Search for the cell housing the specified text and yield its [X, Y] center coordinate. 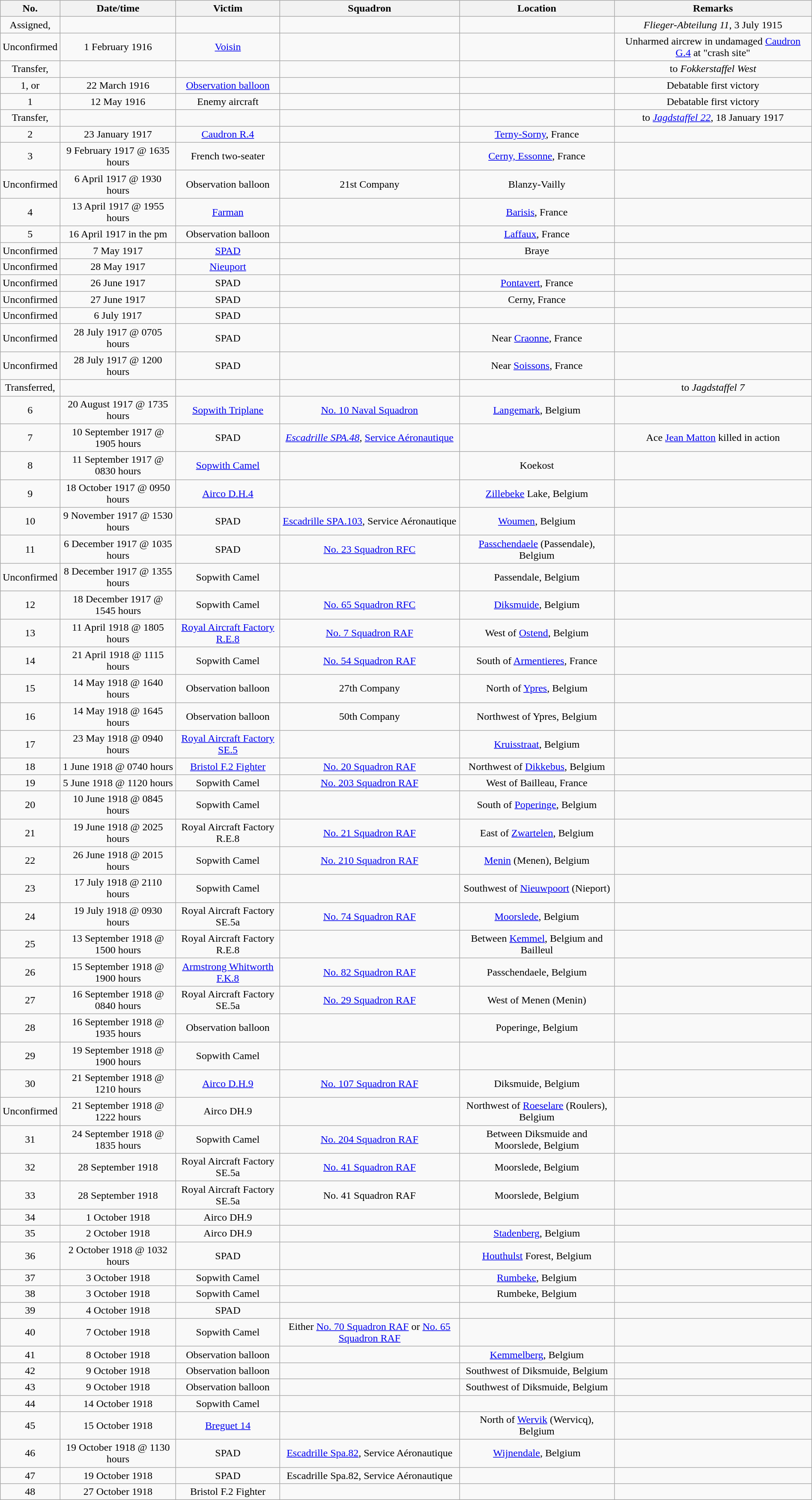
Date/time [118, 9]
17 July 1918 @ 2110 hours [118, 889]
44 [30, 1403]
20 August 1917 @ 1735 hours [118, 410]
40 [30, 1332]
No. 107 Squadron RAF [370, 1084]
19 October 1918 @ 1130 hours [118, 1453]
Near Soissons, France [537, 366]
Transferred, [30, 388]
39 [30, 1310]
18 December 1917 @ 1545 hours [118, 605]
No. 29 Squadron RAF [370, 1000]
Menin (Menen), Belgium [537, 860]
Wijnendale, Belgium [537, 1453]
31 [30, 1140]
Cerny, France [537, 299]
No. 21 Squadron RAF [370, 833]
42 [30, 1371]
Cerny, Essonne, France [537, 156]
Between Diksmuide and Moorslede, Belgium [537, 1140]
10 September 1917 @ 1905 hours [118, 438]
24 [30, 916]
24 September 1918 @ 1835 hours [118, 1140]
Escadrille SPA.48, Service Aéronautique [370, 438]
Location [537, 9]
7 [30, 438]
14 [30, 661]
18 October 1917 @ 0950 hours [118, 494]
Victim [228, 9]
5 [30, 234]
2 October 1918 [118, 1234]
29 [30, 1056]
Nieuport [228, 267]
to Fokkerstaffel West [713, 69]
7 October 1918 [118, 1332]
3 [30, 156]
37 [30, 1278]
25 [30, 944]
North of Ypres, Belgium [537, 689]
No. 65 Squadron RFC [370, 605]
28 [30, 1027]
Either No. 70 Squadron RAF or No. 65 Squadron RAF [370, 1332]
14 May 1918 @ 1640 hours [118, 689]
46 [30, 1453]
Pontavert, France [537, 283]
Assigned, [30, 25]
Unharmed aircrew in undamaged Caudron G.4 at "crash site" [713, 47]
No. 210 Squadron RAF [370, 860]
9 February 1917 @ 1635 hours [118, 156]
1 February 1916 [118, 47]
Kruisstraat, Belgium [537, 745]
15 September 1918 @ 1900 hours [118, 972]
11 September 1917 @ 0830 hours [118, 465]
Farman [228, 212]
30 [30, 1084]
33 [30, 1195]
45 [30, 1426]
47 [30, 1476]
21 April 1918 @ 1115 hours [118, 661]
6 July 1917 [118, 316]
East of Zwartelen, Belgium [537, 833]
Passendale, Belgium [537, 577]
No. 10 Naval Squadron [370, 410]
Southwest of Nieuwpoort (Nieport) [537, 889]
26 June 1918 @ 2015 hours [118, 860]
43 [30, 1387]
13 April 1917 @ 1955 hours [118, 212]
41 [30, 1354]
Caudron R.4 [228, 134]
1 June 1918 @ 0740 hours [118, 766]
8 October 1918 [118, 1354]
Escadrille SPA.103, Service Aéronautique [370, 521]
7 May 1917 [118, 251]
to Jagdstaffel 7 [713, 388]
50th Company [370, 716]
9 November 1917 @ 1530 hours [118, 521]
36 [30, 1255]
Northwest of Ypres, Belgium [537, 716]
38 [30, 1294]
South of Armentieres, France [537, 661]
Flieger-Abteilung 11, 3 July 1915 [713, 25]
1, or [30, 85]
Langemark, Belgium [537, 410]
North of Wervik (Wervicq), Belgium [537, 1426]
19 September 1918 @ 1900 hours [118, 1056]
Stadenberg, Belgium [537, 1234]
27 June 1917 [118, 299]
28 July 1917 @ 1200 hours [118, 366]
Blanzy-Vailly [537, 184]
13 [30, 632]
16 April 1917 in the pm [118, 234]
No. 23 Squadron RFC [370, 549]
Breguet 14 [228, 1426]
Passchendaele, Belgium [537, 972]
Zillebeke Lake, Belgium [537, 494]
22 March 1916 [118, 85]
27th Company [370, 689]
5 June 1918 @ 1120 hours [118, 783]
28 July 1917 @ 0705 hours [118, 338]
Near Craonne, France [537, 338]
19 June 1918 @ 2025 hours [118, 833]
4 October 1918 [118, 1310]
Ace Jean Matton killed in action [713, 438]
Koekost [537, 465]
9 [30, 494]
Terny-Sorny, France [537, 134]
Woumen, Belgium [537, 521]
Poperinge, Belgium [537, 1027]
17 [30, 745]
11 April 1918 @ 1805 hours [118, 632]
6 December 1917 @ 1035 hours [118, 549]
No. 54 Squadron RAF [370, 661]
Laffaux, France [537, 234]
French two-seater [228, 156]
11 [30, 549]
Passchendaele (Passendale), Belgium [537, 549]
Sopwith Triplane [228, 410]
2 October 1918 @ 1032 hours [118, 1255]
21st Company [370, 184]
West of Ostend, Belgium [537, 632]
Northwest of Roeselare (Roulers), Belgium [537, 1111]
Enemy aircraft [228, 102]
No. 203 Squadron RAF [370, 783]
12 May 1916 [118, 102]
21 September 1918 @ 1222 hours [118, 1111]
Kemmelberg, Belgium [537, 1354]
22 [30, 860]
2 [30, 134]
to Jagdstaffel 22, 18 January 1917 [713, 118]
28 May 1917 [118, 267]
Voisin [228, 47]
No. 7 Squadron RAF [370, 632]
No. 82 Squadron RAF [370, 972]
Airco D.H.9 [228, 1084]
Houthulst Forest, Belgium [537, 1255]
Armstrong Whitworth F.K.8 [228, 972]
No. [30, 9]
15 October 1918 [118, 1426]
18 [30, 766]
South of Poperinge, Belgium [537, 805]
16 September 1918 @ 0840 hours [118, 1000]
No. 20 Squadron RAF [370, 766]
13 September 1918 @ 1500 hours [118, 944]
No. 204 Squadron RAF [370, 1140]
No. 74 Squadron RAF [370, 916]
Braye [537, 251]
Squadron [370, 9]
23 May 1918 @ 0940 hours [118, 745]
West of Bailleau, France [537, 783]
23 January 1917 [118, 134]
34 [30, 1217]
16 [30, 716]
Barisis, France [537, 212]
Northwest of Dikkebus, Belgium [537, 766]
23 [30, 889]
21 [30, 833]
12 [30, 605]
West of Menen (Menin) [537, 1000]
6 April 1917 @ 1930 hours [118, 184]
10 June 1918 @ 0845 hours [118, 805]
14 May 1918 @ 1645 hours [118, 716]
26 June 1917 [118, 283]
8 [30, 465]
48 [30, 1492]
32 [30, 1167]
19 July 1918 @ 0930 hours [118, 916]
27 October 1918 [118, 1492]
1 [30, 102]
14 October 1918 [118, 1403]
Between Kemmel, Belgium and Bailleul [537, 944]
1 October 1918 [118, 1217]
Remarks [713, 9]
Royal Aircraft Factory SE.5 [228, 745]
19 [30, 783]
20 [30, 805]
19 October 1918 [118, 1476]
27 [30, 1000]
6 [30, 410]
8 December 1917 @ 1355 hours [118, 577]
10 [30, 521]
Airco D.H.4 [228, 494]
35 [30, 1234]
15 [30, 689]
26 [30, 972]
16 September 1918 @ 1935 hours [118, 1027]
4 [30, 212]
21 September 1918 @ 1210 hours [118, 1084]
